Search for the cell housing the specified text and yield its (x, y) center coordinate. 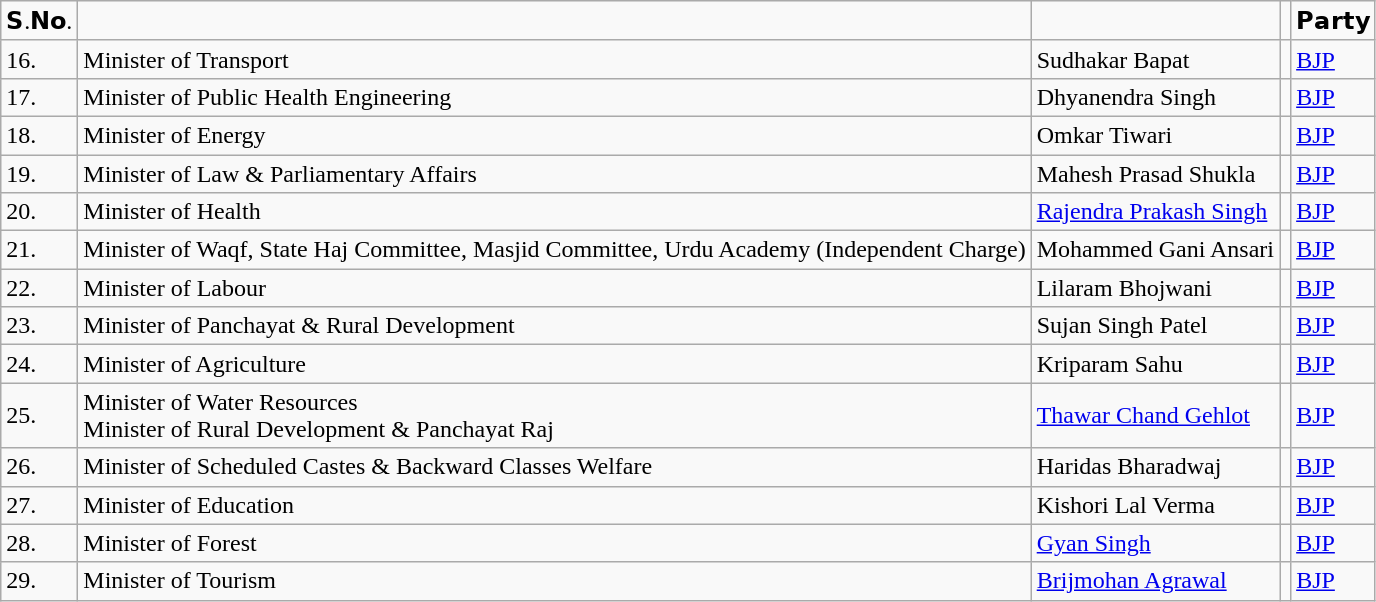
24. (40, 364)
23. (40, 326)
Minister of Health (554, 212)
17. (40, 97)
Minister of Scheduled Castes & Backward Classes Welfare (554, 467)
Minister of Water ResourcesMinister of Rural Development & Panchayat Raj (554, 416)
Dhyanendra Singh (1155, 97)
Omkar Tiwari (1155, 135)
Minister of Public Health Engineering (554, 97)
Minister of Law & Parliamentary Affairs (554, 173)
Minister of Education (554, 505)
Minister of Forest (554, 543)
22. (40, 288)
21. (40, 250)
Gyan Singh (1155, 543)
Brijmohan Agrawal (1155, 581)
𝗦.𝗡𝗼. (40, 21)
Thawar Chand Gehlot (1155, 416)
Mohammed Gani Ansari (1155, 250)
𝗣𝗮𝗿𝘁𝘆 (1334, 21)
Minister of Labour (554, 288)
Minister of Tourism (554, 581)
Kriparam Sahu (1155, 364)
Kishori Lal Verma (1155, 505)
Minister of Transport (554, 59)
Sujan Singh Patel (1155, 326)
28. (40, 543)
29. (40, 581)
Minister of Waqf, State Haj Committee, Masjid Committee, Urdu Academy (Independent Charge) (554, 250)
Minister of Panchayat & Rural Development (554, 326)
16. (40, 59)
25. (40, 416)
18. (40, 135)
Rajendra Prakash Singh (1155, 212)
Mahesh Prasad Shukla (1155, 173)
27. (40, 505)
26. (40, 467)
Haridas Bharadwaj (1155, 467)
Minister of Energy (554, 135)
Lilaram Bhojwani (1155, 288)
19. (40, 173)
Minister of Agriculture (554, 364)
20. (40, 212)
Sudhakar Bapat (1155, 59)
